Scan for the cell matching the given text and deliver its [X, Y] coordinate at center. 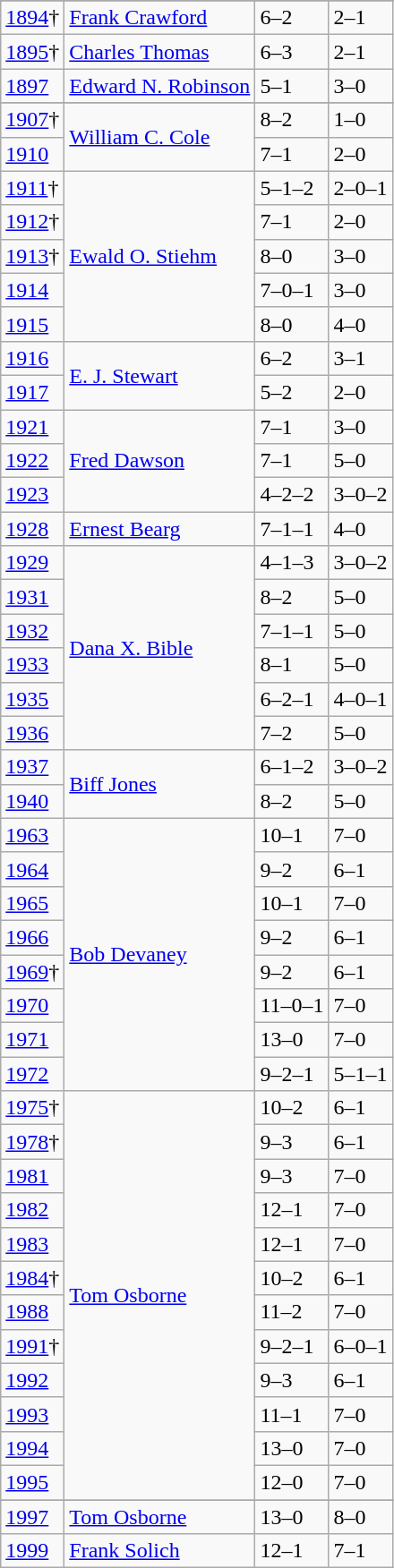
2–0–1 [360, 188]
1907† [32, 120]
Frank Solich [159, 1551]
1964 [32, 869]
1910 [32, 154]
3–1 [360, 358]
1923 [32, 495]
Charles Thomas [159, 52]
8–1 [292, 665]
1969† [32, 971]
Dana X. Bible [159, 648]
1991† [32, 1346]
1992 [32, 1380]
1981 [32, 1176]
12–0 [292, 1482]
1975† [32, 1108]
1972 [32, 1074]
1929 [32, 563]
1916 [32, 358]
William C. Cole [159, 137]
1914 [32, 290]
E. J. Stewart [159, 375]
1894† [32, 18]
1895† [32, 52]
1999 [32, 1551]
6–0–1 [360, 1346]
1913† [32, 256]
1982 [32, 1210]
6–3 [292, 52]
11–0–1 [292, 1006]
1984† [32, 1278]
1993 [32, 1414]
Fred Dawson [159, 461]
Ewald O. Stiehm [159, 256]
5–1–2 [292, 188]
1917 [32, 392]
Biff Jones [159, 784]
Bob Devaney [159, 954]
1–0 [360, 120]
1921 [32, 427]
6–1–2 [292, 767]
1940 [32, 801]
1931 [32, 597]
1983 [32, 1244]
1933 [32, 665]
1988 [32, 1312]
6–2–1 [292, 699]
1994 [32, 1448]
1997 [32, 1517]
1965 [32, 903]
1897 [32, 86]
1935 [32, 699]
Frank Crawford [159, 18]
5–1 [292, 86]
1970 [32, 1006]
4–0–1 [360, 699]
1966 [32, 937]
1911† [32, 188]
1995 [32, 1482]
7–2 [292, 733]
5–2 [292, 392]
1963 [32, 835]
1928 [32, 529]
1912† [32, 222]
1922 [32, 461]
11–2 [292, 1312]
1971 [32, 1040]
4–1–3 [292, 563]
1932 [32, 631]
1937 [32, 767]
4–2–2 [292, 495]
1915 [32, 324]
5–1–1 [360, 1074]
1936 [32, 733]
Ernest Bearg [159, 529]
Edward N. Robinson [159, 86]
1978† [32, 1142]
7–0–1 [292, 290]
11–1 [292, 1414]
